Detect which cell encompasses the target text, then output its (x, y) center coordinate. 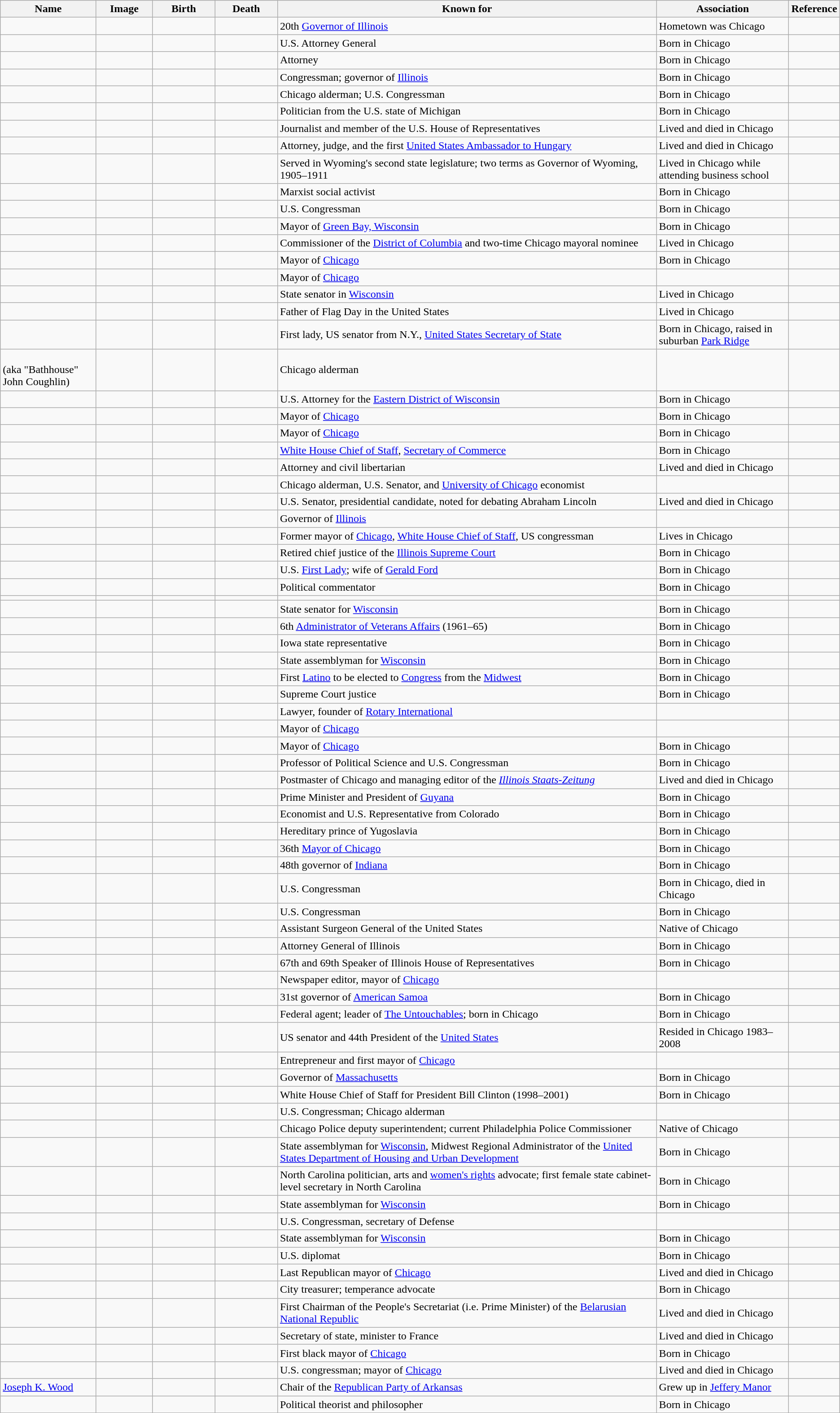
U.S. Congressman; Chicago alderman (467, 1112)
U.S. Attorney for the Eastern District of Wisconsin (467, 399)
Political commentator (467, 587)
Attorney and civil libertarian (467, 467)
Mayor of Green Bay, Wisconsin (467, 226)
Joseph K. Wood (48, 1387)
First black mayor of Chicago (467, 1353)
Journalist and member of the U.S. House of Representatives (467, 128)
48th governor of Indiana (467, 865)
U.S. congressman; mayor of Chicago (467, 1370)
U.S. First Lady; wife of Gerald Ford (467, 570)
State assemblyman for Wisconsin, Midwest Regional Administrator of the United States Department of Housing and Urban Development (467, 1152)
20th Governor of Illinois (467, 26)
First Chairman of the People's Secretariat (i.e. Prime Minister) of the Belarusian National Republic (467, 1312)
State senator in Wisconsin (467, 294)
Postmaster of Chicago and managing editor of the Illinois Staats-Zeitung (467, 780)
Served in Wyoming's second state legislature; two terms as Governor of Wyoming, 1905–1911 (467, 169)
Known for (467, 9)
Governor of Illinois (467, 518)
U.S. Congressman, secretary of Defense (467, 1221)
Iowa state representative (467, 643)
Chicago alderman; U.S. Congressman (467, 94)
Born in Chicago, raised in suburban Park Ridge (722, 335)
Congressman; governor of Illinois (467, 77)
City treasurer; temperance advocate (467, 1290)
Secretary of state, minister to France (467, 1336)
Political theorist and philosopher (467, 1404)
Image (124, 9)
36th Mayor of Chicago (467, 848)
6th Administrator of Veterans Affairs (1961–65) (467, 626)
Hereditary prince of Yugoslavia (467, 831)
Hometown was Chicago (722, 26)
Supreme Court justice (467, 694)
U.S. Attorney General (467, 43)
White House Chief of Staff, Secretary of Commerce (467, 450)
Marxist social activist (467, 192)
Attorney (467, 60)
US senator and 44th President of the United States (467, 1037)
U.S. Senator, presidential candidate, noted for debating Abraham Lincoln (467, 501)
Professor of Political Science and U.S. Congressman (467, 763)
Death (246, 9)
Attorney General of Illinois (467, 946)
Attorney, judge, and the first United States Ambassador to Hungary (467, 145)
Lived in Chicago while attending business school (722, 169)
31st governor of American Samoa (467, 997)
Name (48, 9)
Born in Chicago, died in Chicago (722, 889)
Commissioner of the District of Columbia and two-time Chicago mayoral nominee (467, 243)
Birth (184, 9)
Chair of the Republican Party of Arkansas (467, 1387)
Prime Minister and President of Guyana (467, 797)
Politician from the U.S. state of Michigan (467, 111)
Father of Flag Day in the United States (467, 312)
State senator for Wisconsin (467, 609)
Federal agent; leader of The Untouchables; born in Chicago (467, 1014)
67th and 69th Speaker of Illinois House of Representatives (467, 963)
North Carolina politician, arts and women's rights advocate; first female state cabinet-level secretary in North Carolina (467, 1181)
Newspaper editor, mayor of Chicago (467, 980)
Assistant Surgeon General of the United States (467, 929)
Lawyer, founder of Rotary International (467, 711)
(aka "Bathhouse" John Coughlin) (48, 370)
Chicago alderman, U.S. Senator, and University of Chicago economist (467, 484)
U.S. diplomat (467, 1255)
Chicago Police deputy superintendent; current Philadelphia Police Commissioner (467, 1129)
Former mayor of Chicago, White House Chief of Staff, US congressman (467, 535)
First lady, US senator from N.Y., United States Secretary of State (467, 335)
Last Republican mayor of Chicago (467, 1273)
Association (722, 9)
White House Chief of Staff for President Bill Clinton (1998–2001) (467, 1095)
Retired chief justice of the Illinois Supreme Court (467, 553)
Chicago alderman (467, 370)
Reference (814, 9)
First Latino to be elected to Congress from the Midwest (467, 677)
Grew up in Jeffery Manor (722, 1387)
Economist and U.S. Representative from Colorado (467, 814)
Entrepreneur and first mayor of Chicago (467, 1060)
Lives in Chicago (722, 535)
Governor of Massachusetts (467, 1077)
Resided in Chicago 1983–2008 (722, 1037)
